Provide the [X, Y] coordinate of the cell's center where the given text is located.  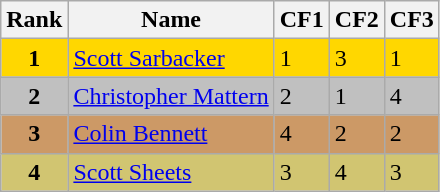
CF2 [356, 20]
Scott Sarbacker [171, 58]
Scott Sheets [171, 172]
Colin Bennett [171, 134]
Name [171, 20]
Rank [34, 20]
Christopher Mattern [171, 96]
CF1 [302, 20]
CF3 [412, 20]
